Capture the cell that displays the provided text and extract its [X, Y] central coordinate. 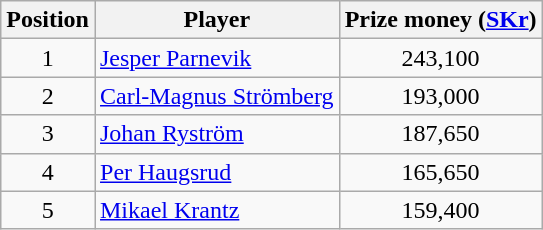
243,100 [440, 58]
Mikael Krantz [216, 210]
193,000 [440, 96]
5 [48, 210]
Per Haugsrud [216, 172]
187,650 [440, 134]
Carl-Magnus Strömberg [216, 96]
Johan Ryström [216, 134]
3 [48, 134]
Player [216, 20]
Position [48, 20]
159,400 [440, 210]
Prize money (SKr) [440, 20]
4 [48, 172]
Jesper Parnevik [216, 58]
2 [48, 96]
165,650 [440, 172]
1 [48, 58]
